Pinpoint the cell where the given text exists, returning its [X, Y] midpoint coordinate. 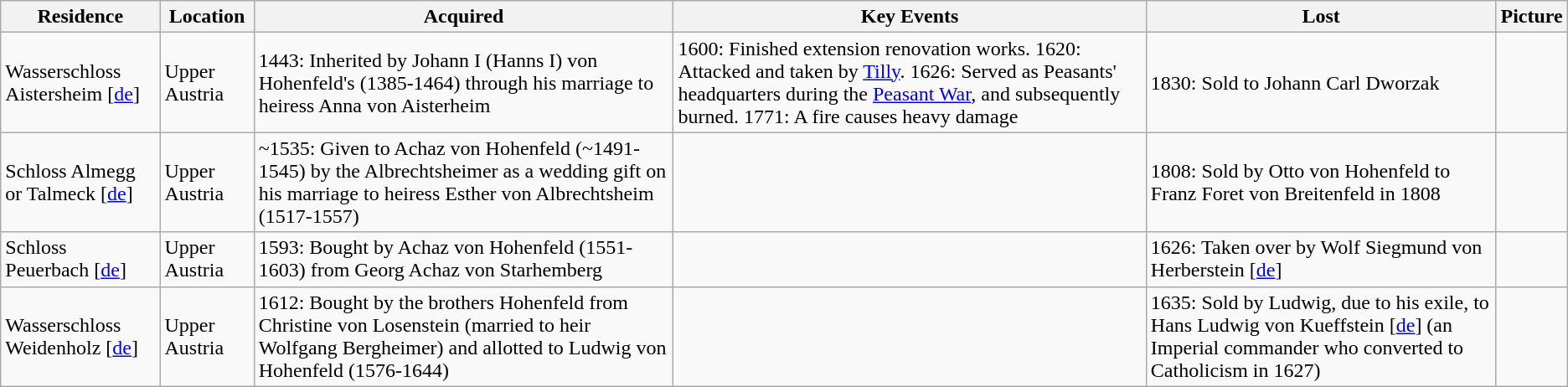
1593: Bought by Achaz von Hohenfeld (1551-1603) from Georg Achaz von Starhemberg [464, 260]
Picture [1531, 17]
Key Events [910, 17]
Lost [1321, 17]
Location [207, 17]
Wasserschloss Aistersheim [de] [80, 82]
Wasserschloss Weidenholz [de] [80, 337]
Residence [80, 17]
1830: Sold to Johann Carl Dworzak [1321, 82]
1635: Sold by Ludwig, due to his exile, to Hans Ludwig von Kueffstein [de] (an Imperial commander who converted to Catholicism in 1627) [1321, 337]
1626: Taken over by Wolf Siegmund von Herberstein [de] [1321, 260]
Schloss Peuerbach [de] [80, 260]
Schloss Almegg or Talmeck [de] [80, 183]
1443: Inherited by Johann I (Hanns I) von Hohenfeld's (1385-1464) through his marriage to heiress Anna von Aisterheim [464, 82]
1808: Sold by Otto von Hohenfeld to Franz Foret von Breitenfeld in 1808 [1321, 183]
Acquired [464, 17]
